For the text-containing cell, return its midpoint in [x, y] coordinate format. 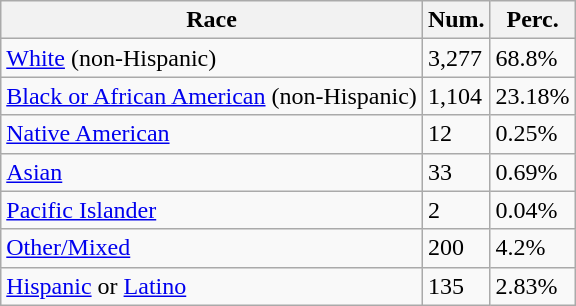
Other/Mixed [212, 248]
23.18% [532, 96]
1,104 [456, 96]
Native American [212, 134]
135 [456, 286]
Num. [456, 20]
0.04% [532, 210]
3,277 [456, 58]
4.2% [532, 248]
2.83% [532, 286]
Race [212, 20]
Asian [212, 172]
Perc. [532, 20]
White (non-Hispanic) [212, 58]
33 [456, 172]
2 [456, 210]
0.25% [532, 134]
0.69% [532, 172]
12 [456, 134]
200 [456, 248]
Hispanic or Latino [212, 286]
Black or African American (non-Hispanic) [212, 96]
Pacific Islander [212, 210]
68.8% [532, 58]
